Provide the [x, y] coordinate of the cell's center where the given text is located.  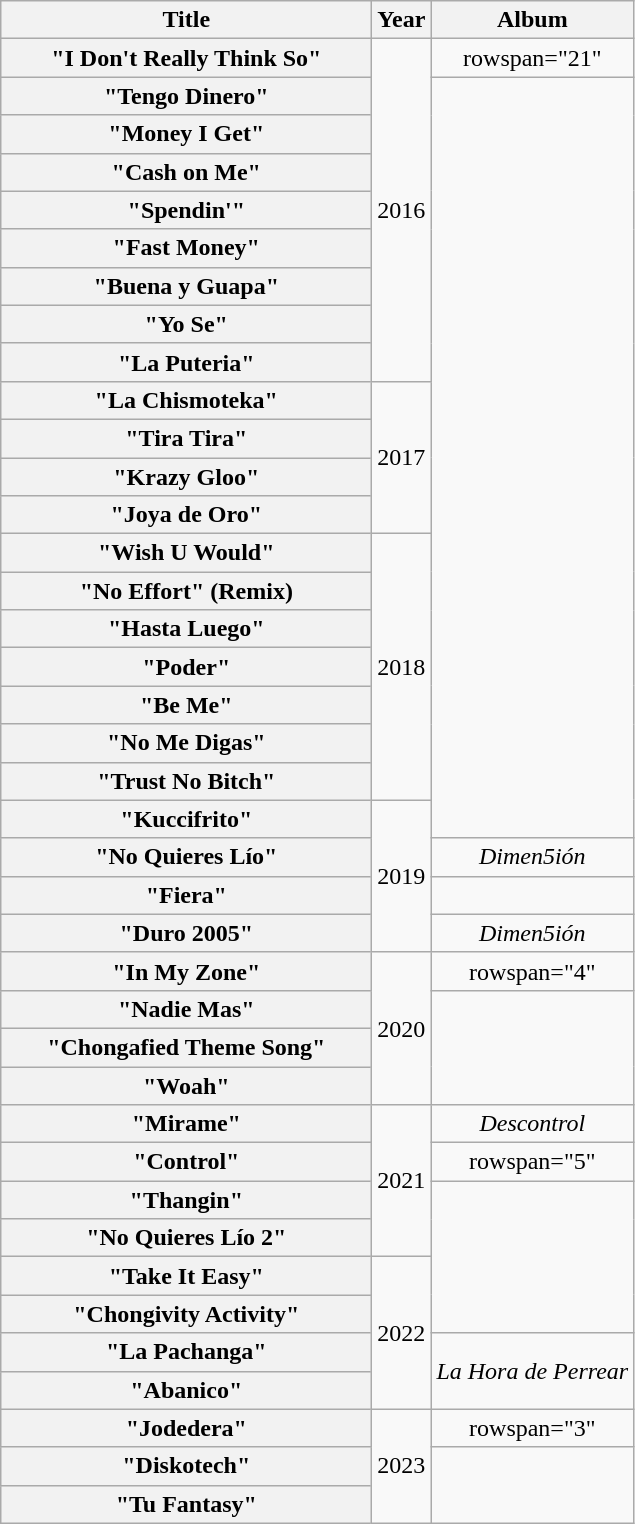
"Kuccifrito" [186, 819]
Descontrol [532, 1124]
Title [186, 20]
"La Puteria" [186, 362]
rowspan="4" [532, 971]
"Joya de Oro" [186, 515]
"Money I Get" [186, 134]
2016 [402, 210]
"No Quieres Lío 2" [186, 1238]
2021 [402, 1181]
2018 [402, 667]
La Hora de Perrear [532, 1371]
"I Don't Really Think So" [186, 58]
"Tira Tira" [186, 438]
"Yo Se" [186, 324]
"Chongafied Theme Song" [186, 1047]
"Thangin" [186, 1200]
"Take It Easy" [186, 1276]
"Spendin'" [186, 210]
2019 [402, 876]
"Fast Money" [186, 248]
"Poder" [186, 667]
"Krazy Gloo" [186, 477]
"Nadie Mas" [186, 1009]
Album [532, 20]
"Wish U Would" [186, 553]
"Fiera" [186, 895]
Year [402, 20]
rowspan="5" [532, 1162]
"Chongivity Activity" [186, 1314]
"In My Zone" [186, 971]
"La Chismoteka" [186, 400]
"La Pachanga" [186, 1352]
"Hasta Luego" [186, 629]
"Duro 2005" [186, 933]
2020 [402, 1028]
"Tu Fantasy" [186, 1504]
rowspan="21" [532, 58]
"Diskotech" [186, 1466]
"Tengo Dinero" [186, 96]
rowspan="3" [532, 1428]
"Woah" [186, 1085]
"Cash on Me" [186, 172]
"No Effort" (Remix) [186, 591]
"Control" [186, 1162]
"No Quieres Lío" [186, 857]
"Jodedera" [186, 1428]
"Mirame" [186, 1124]
2017 [402, 457]
"No Me Digas" [186, 743]
2022 [402, 1333]
2023 [402, 1466]
"Trust No Bitch" [186, 781]
"Buena y Guapa" [186, 286]
"Be Me" [186, 705]
"Abanico" [186, 1390]
